From the cell containing the given text, extract its center point as [x, y] coordinate. 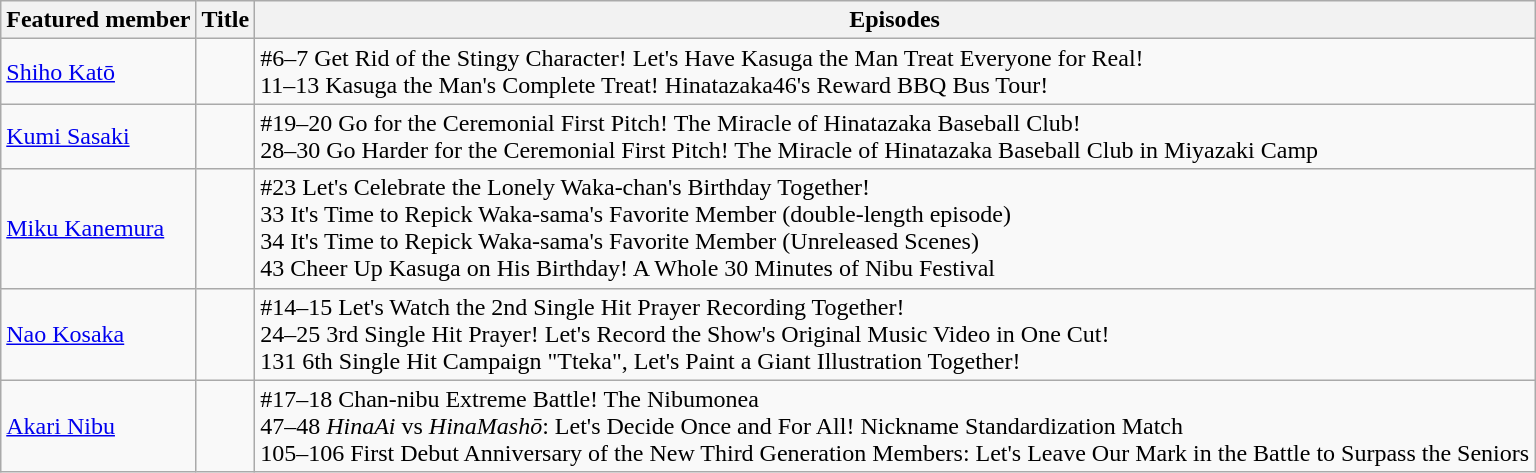
Akari Nibu [98, 426]
Kumi Sasaki [98, 136]
Shiho Katō [98, 72]
Featured member [98, 20]
Miku Kanemura [98, 228]
Title [226, 20]
Episodes [895, 20]
Nao Kosaka [98, 334]
